Locate the cell with the specified text and output its (X, Y) center coordinate. 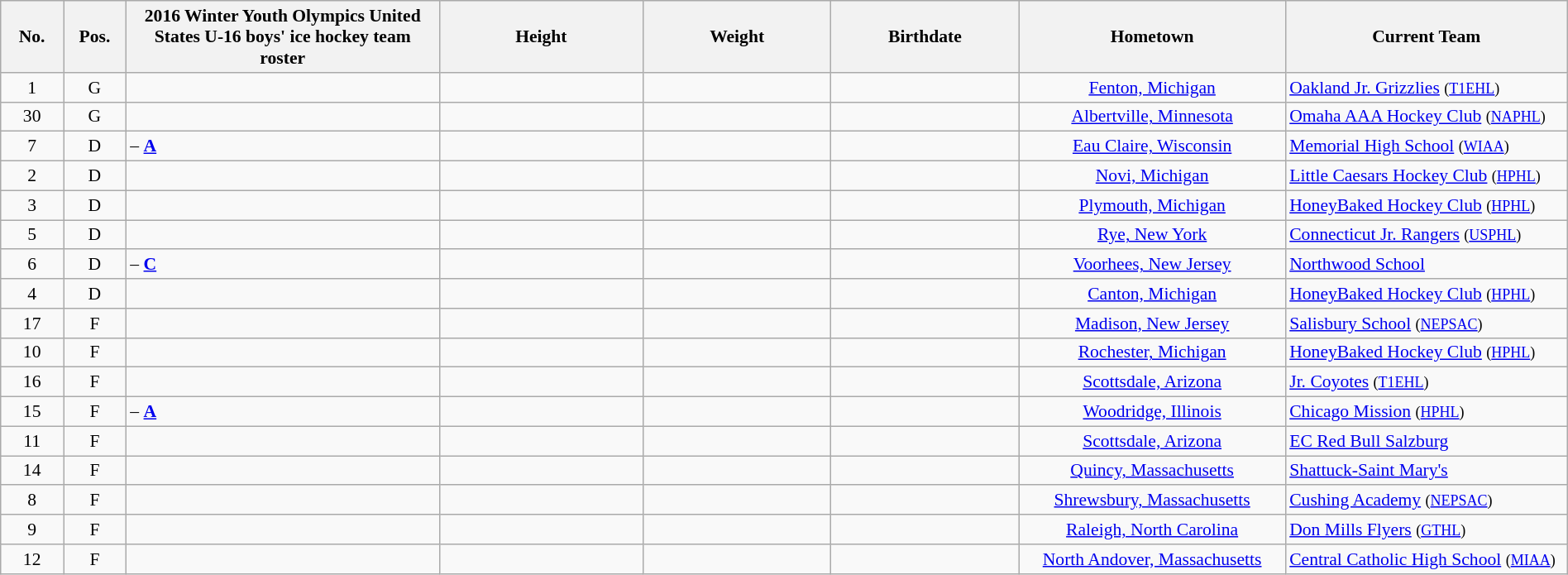
Little Caesars Hockey Club (HPHL) (1426, 176)
17 (32, 323)
2 (32, 176)
Chicago Mission (HPHL) (1426, 412)
30 (32, 117)
14 (32, 471)
Woodridge, Illinois (1152, 412)
Eau Claire, Wisconsin (1152, 146)
Hometown (1152, 36)
7 (32, 146)
Birthdate (925, 36)
Central Catholic High School (MIAA) (1426, 559)
Fenton, Michigan (1152, 88)
Albertville, Minnesota (1152, 117)
North Andover, Massachusetts (1152, 559)
Height (541, 36)
Novi, Michigan (1152, 176)
1 (32, 88)
12 (32, 559)
Salisbury School (NEPSAC) (1426, 323)
Current Team (1426, 36)
Weight (736, 36)
10 (32, 352)
2016 Winter Youth Olympics United States U-16 boys' ice hockey team roster (283, 36)
Don Mills Flyers (GTHL) (1426, 529)
Voorhees, New Jersey (1152, 265)
Connecticut Jr. Rangers (USPHL) (1426, 235)
Raleigh, North Carolina (1152, 529)
Madison, New Jersey (1152, 323)
Cushing Academy (NEPSAC) (1426, 501)
– C (283, 265)
Canton, Michigan (1152, 294)
16 (32, 382)
8 (32, 501)
Quincy, Massachusetts (1152, 471)
3 (32, 205)
Omaha AAA Hockey Club (NAPHL) (1426, 117)
5 (32, 235)
Rye, New York (1152, 235)
EC Red Bull Salzburg (1426, 441)
15 (32, 412)
11 (32, 441)
6 (32, 265)
Northwood School (1426, 265)
Plymouth, Michigan (1152, 205)
Pos. (95, 36)
Rochester, Michigan (1152, 352)
Jr. Coyotes (T1EHL) (1426, 382)
9 (32, 529)
4 (32, 294)
Shrewsbury, Massachusetts (1152, 501)
Memorial High School (WIAA) (1426, 146)
No. (32, 36)
Shattuck-Saint Mary's (1426, 471)
Oakland Jr. Grizzlies (T1EHL) (1426, 88)
